Locate the cell with the specified text and output its (x, y) center coordinate. 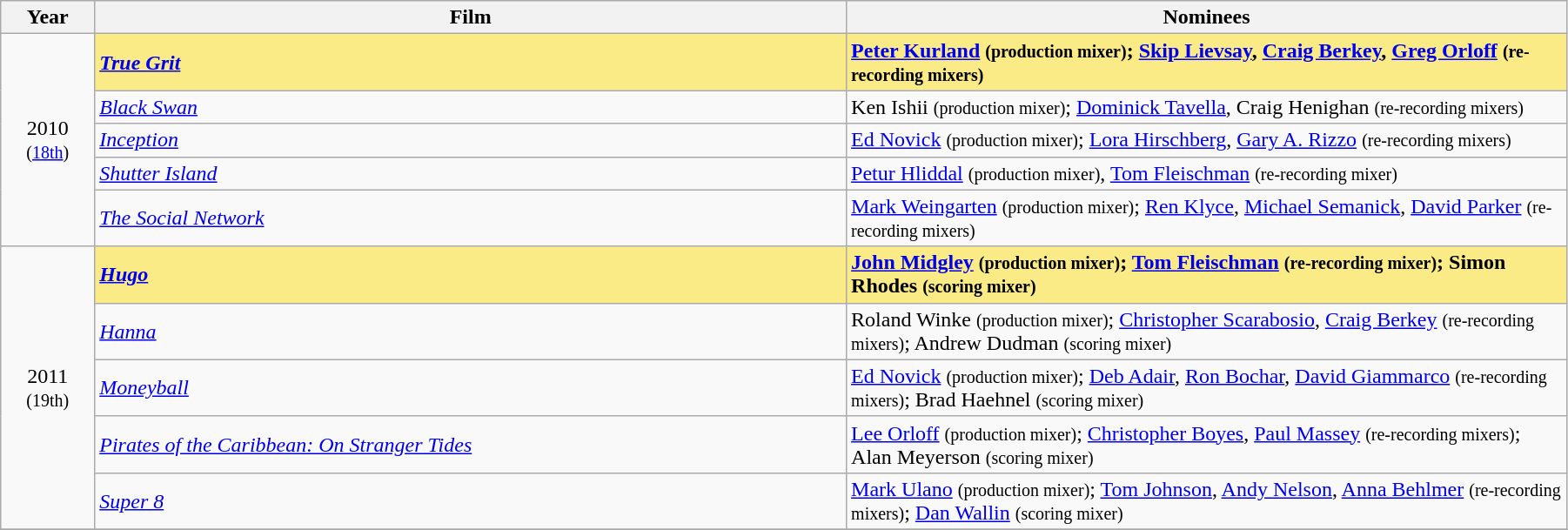
Ed Novick (production mixer); Deb Adair, Ron Bochar, David Giammarco (re-recording mixers); Brad Haehnel (scoring mixer) (1207, 388)
Ken Ishii (production mixer); Dominick Tavella, Craig Henighan (re-recording mixers) (1207, 107)
Hugo (471, 275)
Mark Weingarten (production mixer); Ren Klyce, Michael Semanick, David Parker (re-recording mixers) (1207, 218)
Moneyball (471, 388)
Mark Ulano (production mixer); Tom Johnson, Andy Nelson, Anna Behlmer (re-recording mixers); Dan Wallin (scoring mixer) (1207, 501)
Film (471, 17)
Hanna (471, 331)
The Social Network (471, 218)
John Midgley (production mixer); Tom Fleischman (re-recording mixer); Simon Rhodes (scoring mixer) (1207, 275)
Black Swan (471, 107)
Pirates of the Caribbean: On Stranger Tides (471, 444)
Roland Winke (production mixer); Christopher Scarabosio, Craig Berkey (re-recording mixers); Andrew Dudman (scoring mixer) (1207, 331)
Shutter Island (471, 173)
2011 (19th) (48, 388)
True Grit (471, 63)
Inception (471, 140)
Year (48, 17)
Lee Orloff (production mixer); Christopher Boyes, Paul Massey (re-recording mixers); Alan Meyerson (scoring mixer) (1207, 444)
Nominees (1207, 17)
Super 8 (471, 501)
2010 (18th) (48, 140)
Ed Novick (production mixer); Lora Hirschberg, Gary A. Rizzo (re-recording mixers) (1207, 140)
Peter Kurland (production mixer); Skip Lievsay, Craig Berkey, Greg Orloff (re-recording mixers) (1207, 63)
Petur Hliddal (production mixer), Tom Fleischman (re-recording mixer) (1207, 173)
